Find where the given text appears and provide that cell's center as [X, Y] coordinate. 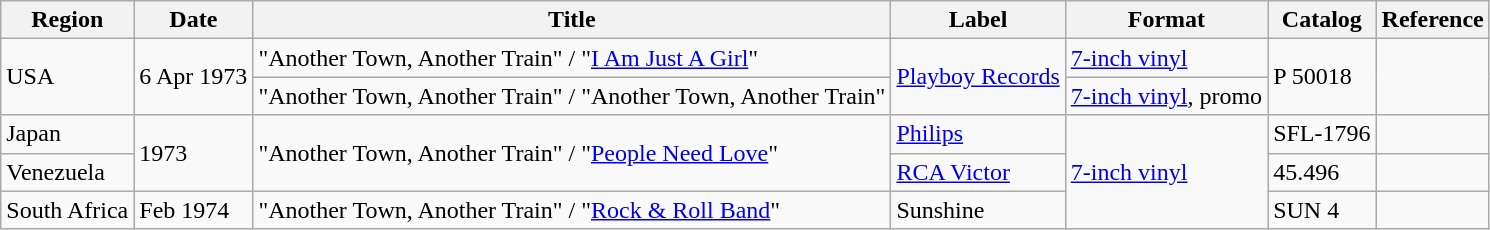
Catalog [1322, 20]
1973 [194, 153]
Sunshine [978, 210]
South Africa [68, 210]
RCA Victor [978, 172]
"Another Town, Another Train" / "I Am Just A Girl" [572, 58]
"Another Town, Another Train" / "People Need Love" [572, 153]
SFL-1796 [1322, 134]
Playboy Records [978, 77]
7-inch vinyl, promo [1166, 96]
6 Apr 1973 [194, 77]
Format [1166, 20]
USA [68, 77]
45.496 [1322, 172]
P 50018 [1322, 77]
Region [68, 20]
Japan [68, 134]
SUN 4 [1322, 210]
Venezuela [68, 172]
Philips [978, 134]
Label [978, 20]
Date [194, 20]
"Another Town, Another Train" / "Rock & Roll Band" [572, 210]
Reference [1432, 20]
"Another Town, Another Train" / "Another Town, Another Train" [572, 96]
Title [572, 20]
Feb 1974 [194, 210]
